Output the [X, Y] coordinate of the center of the cell containing the given text.  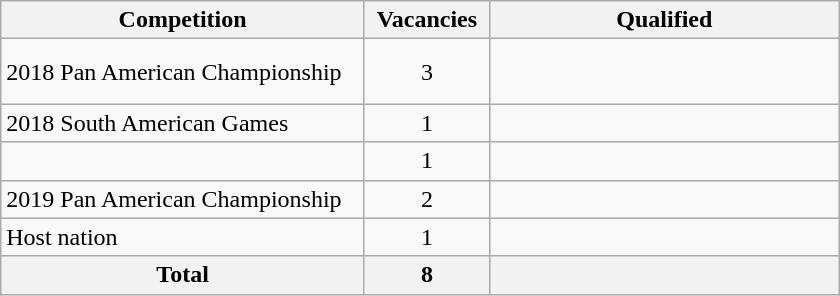
2018 South American Games [183, 123]
Total [183, 275]
Host nation [183, 237]
Competition [183, 20]
Vacancies [426, 20]
Qualified [664, 20]
2 [426, 199]
2019 Pan American Championship [183, 199]
2018 Pan American Championship [183, 72]
3 [426, 72]
8 [426, 275]
